Search for the cell housing the specified text and yield its (X, Y) center coordinate. 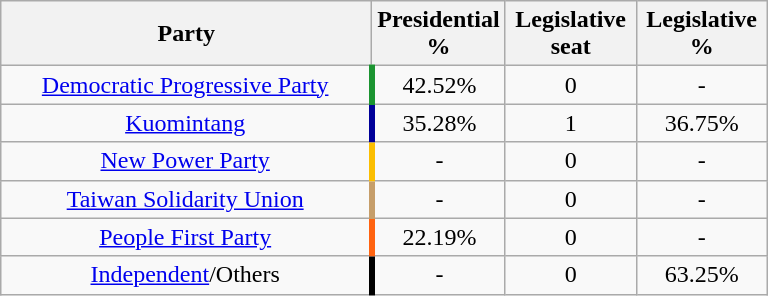
22.19% (438, 237)
36.75% (702, 123)
New Power Party (186, 161)
Democratic Progressive Party (186, 85)
Party (186, 34)
Legislative seat (570, 34)
35.28% (438, 123)
People First Party (186, 237)
Independent/Others (186, 275)
Taiwan Solidarity Union (186, 199)
42.52% (438, 85)
1 (570, 123)
Legislative % (702, 34)
63.25% (702, 275)
Kuomintang (186, 123)
Presidential % (438, 34)
